Locate the cell with the specified text and output its (X, Y) center coordinate. 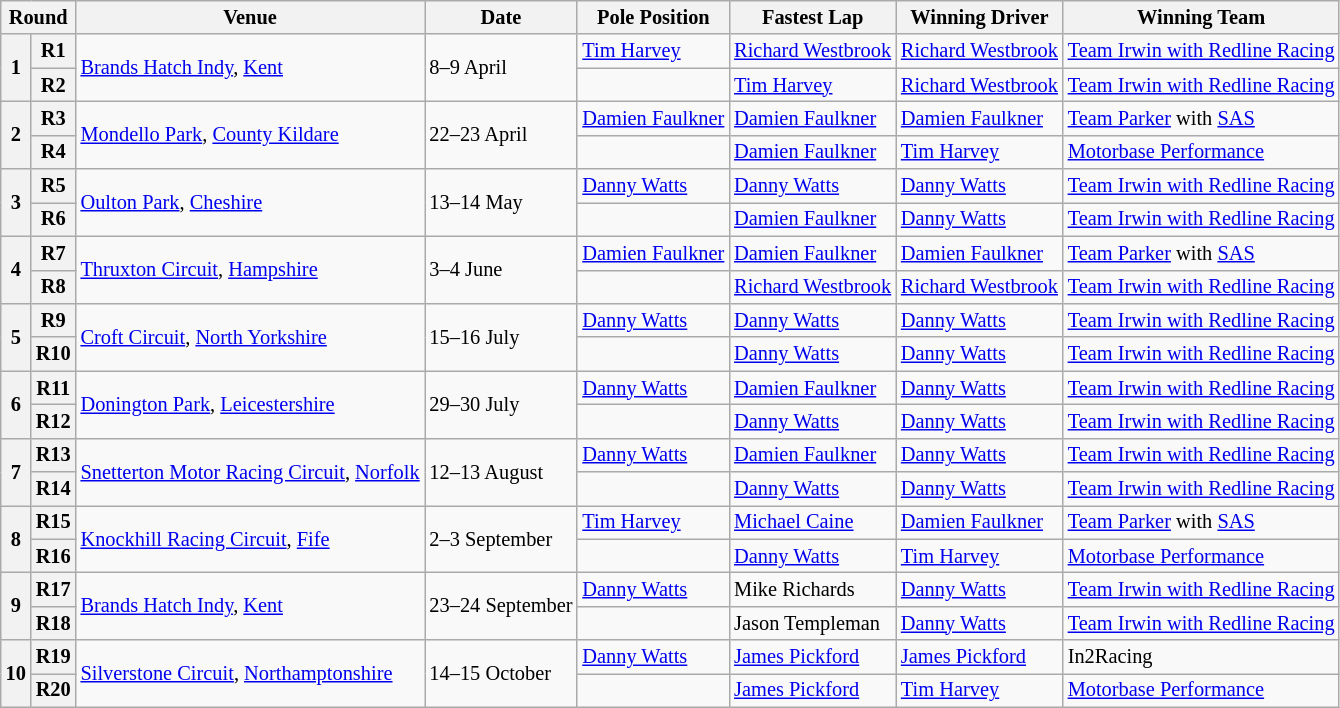
R14 (54, 489)
Pole Position (653, 17)
Venue (250, 17)
Date (500, 17)
R11 (54, 388)
2 (16, 134)
R3 (54, 118)
R7 (54, 253)
R8 (54, 287)
Silverstone Circuit, Northamptonshire (250, 674)
13–14 May (500, 202)
9 (16, 606)
Thruxton Circuit, Hampshire (250, 270)
Mondello Park, County Kildare (250, 134)
R12 (54, 421)
Mike Richards (812, 589)
Winning Driver (980, 17)
R13 (54, 455)
R15 (54, 522)
8–9 April (500, 68)
R2 (54, 85)
Michael Caine (812, 522)
R18 (54, 623)
In2Racing (1202, 657)
3 (16, 202)
Donington Park, Leicestershire (250, 404)
Fastest Lap (812, 17)
Oulton Park, Cheshire (250, 202)
Knockhill Racing Circuit, Fife (250, 538)
6 (16, 404)
4 (16, 270)
7 (16, 472)
12–13 August (500, 472)
1 (16, 68)
22–23 April (500, 134)
R16 (54, 556)
2–3 September (500, 538)
23–24 September (500, 606)
R4 (54, 152)
14–15 October (500, 674)
Round (38, 17)
R17 (54, 589)
8 (16, 538)
R6 (54, 219)
R1 (54, 51)
10 (16, 674)
R19 (54, 657)
29–30 July (500, 404)
Jason Templeman (812, 623)
15–16 July (500, 336)
R20 (54, 690)
Croft Circuit, North Yorkshire (250, 336)
R9 (54, 320)
Snetterton Motor Racing Circuit, Norfolk (250, 472)
R10 (54, 354)
3–4 June (500, 270)
5 (16, 336)
Winning Team (1202, 17)
R5 (54, 186)
